From the cell containing the given text, extract its center point as [x, y] coordinate. 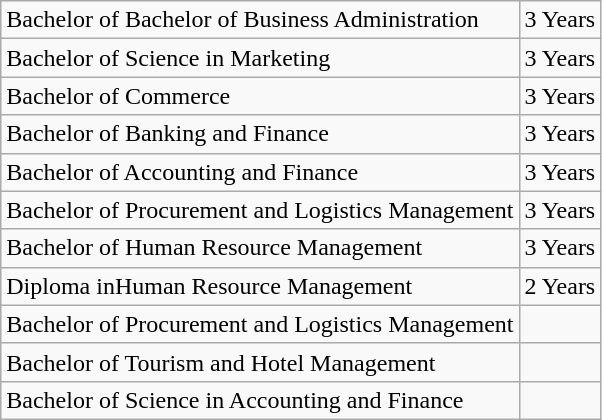
Diploma inHuman Resource Management [260, 286]
Bachelor of Banking and Finance [260, 134]
Bachelor of Commerce [260, 96]
Bachelor of Human Resource Management [260, 248]
Bachelor of Accounting and Finance [260, 172]
Bachelor of Bachelor of Business Administration [260, 20]
Bachelor of Science in Accounting and Finance [260, 400]
Bachelor of Science in Marketing [260, 58]
2 Years [560, 286]
Bachelor of Tourism and Hotel Management [260, 362]
